Detect which cell encompasses the target text, then output its [X, Y] center coordinate. 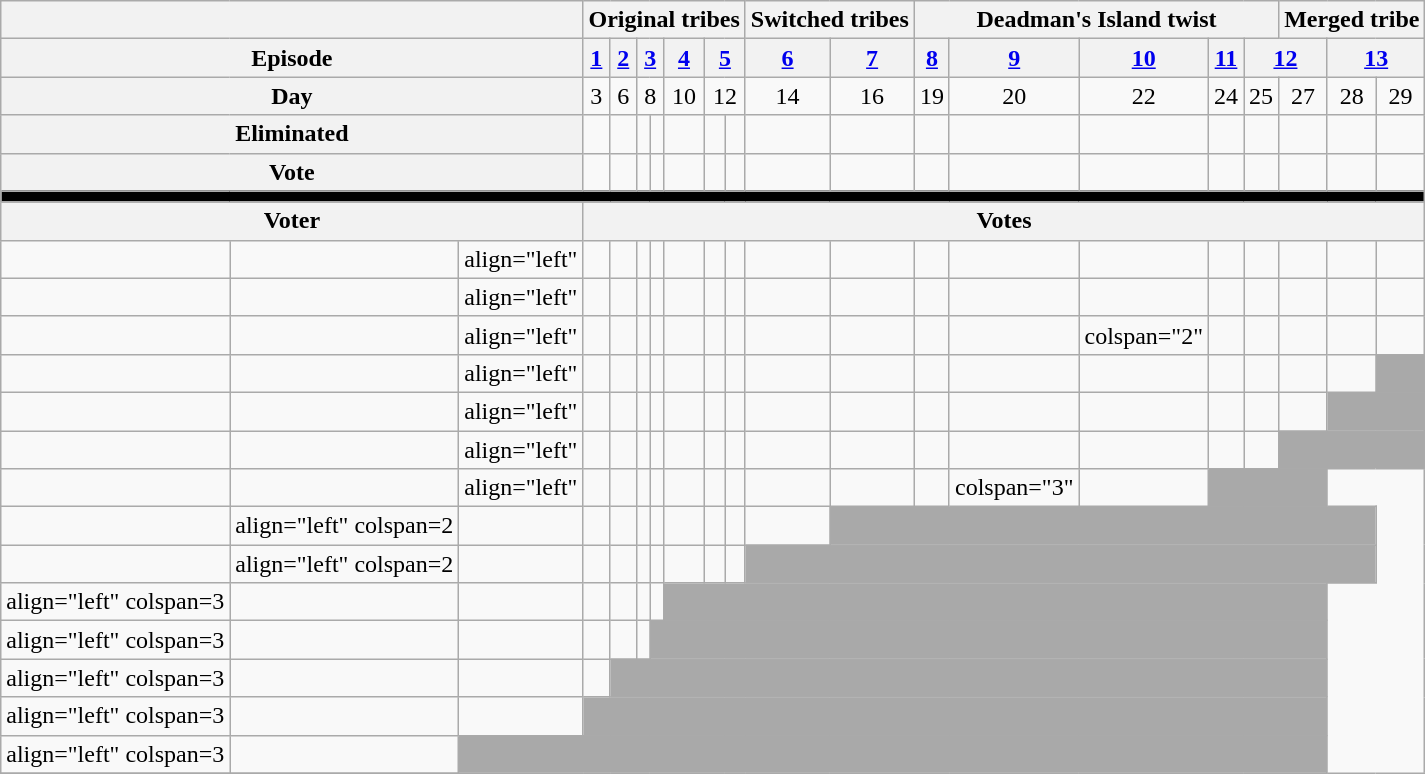
9 [1014, 58]
Votes [1004, 221]
27 [1304, 96]
Day [292, 96]
Vote [292, 172]
Deadman's Island twist [1096, 20]
Eliminated [292, 134]
Episode [292, 58]
Switched tribes [830, 20]
11 [1226, 58]
Merged tribe [1352, 20]
24 [1226, 96]
colspan="2" [1144, 335]
Voter [292, 221]
28 [1352, 96]
25 [1262, 96]
5 [724, 58]
20 [1014, 96]
7 [872, 58]
16 [872, 96]
Original tribes [664, 20]
4 [684, 58]
colspan="3" [1014, 488]
29 [1400, 96]
22 [1144, 96]
1 [596, 58]
13 [1376, 58]
2 [624, 58]
14 [788, 96]
19 [932, 96]
